Provide the (X, Y) coordinate of the cell's center where the given text is located.  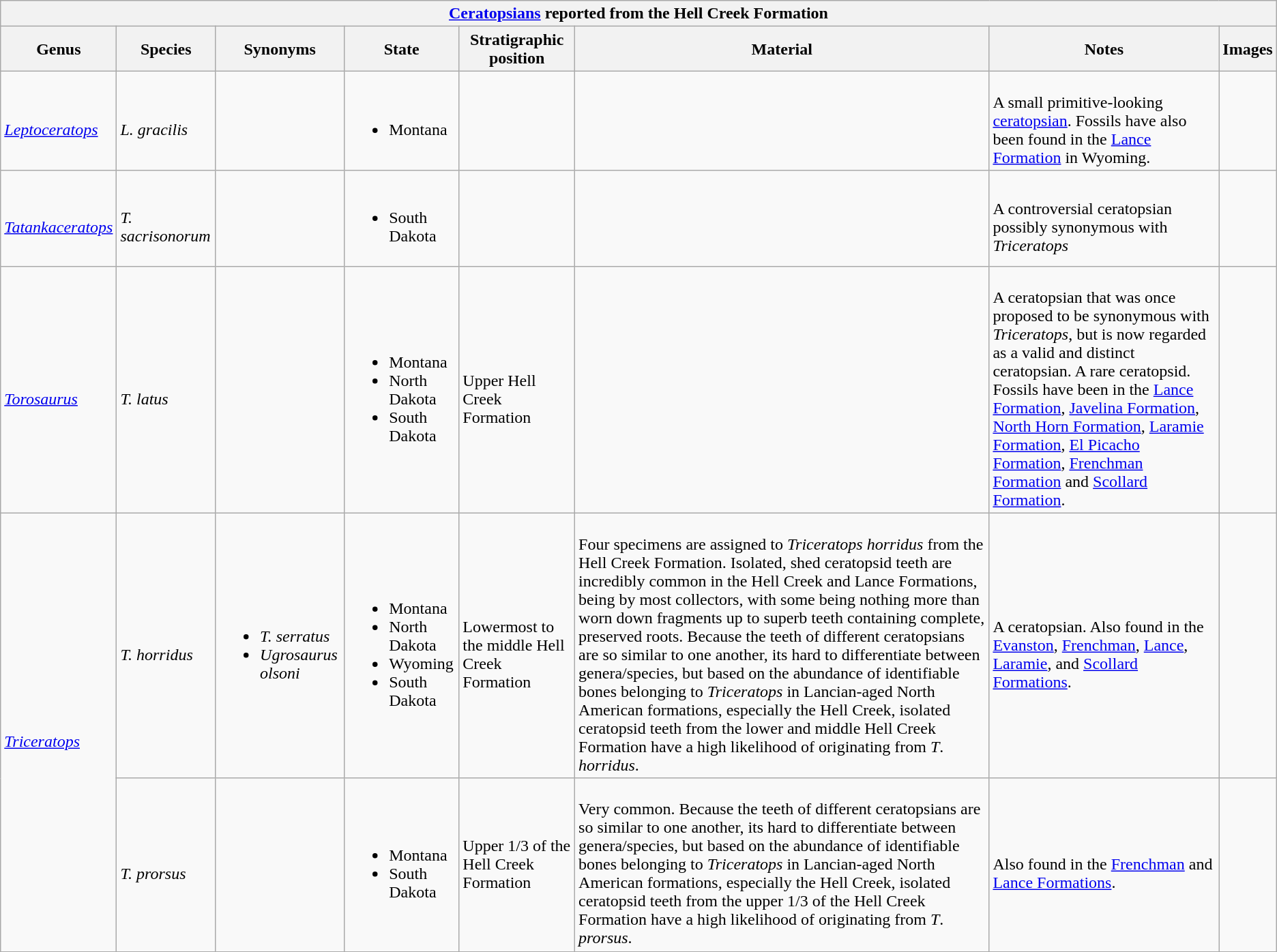
Also found in the Frenchman and Lance Formations. (1104, 865)
T. prorsus (166, 865)
Upper 1/3 of the Hell Creek Formation (517, 865)
T. serratusUgrosaurus olsoni (280, 645)
Lowermost to the middle Hell Creek Formation (517, 645)
A controversial ceratopsian possibly synonymous with Triceratops (1104, 218)
Genus (59, 49)
T. sacrisonorum (166, 218)
Upper Hell Creek Formation (517, 389)
A ceratopsian. Also found in the Evanston, Frenchman, Lance, Laramie, and Scollard Formations. (1104, 645)
Tatankaceratops (59, 218)
MontanaNorth DakotaWyomingSouth Dakota (402, 645)
Triceratops (59, 732)
L. gracilis (166, 121)
Torosaurus (59, 389)
Images (1248, 49)
Material (782, 49)
Synonyms (280, 49)
Ceratopsians reported from the Hell Creek Formation (638, 14)
Notes (1104, 49)
Species (166, 49)
Stratigraphic position (517, 49)
Montana (402, 121)
MontanaSouth Dakota (402, 865)
State (402, 49)
MontanaNorth DakotaSouth Dakota (402, 389)
A small primitive-looking ceratopsian. Fossils have also been found in the Lance Formation in Wyoming. (1104, 121)
Leptoceratops (59, 121)
T. horridus (166, 645)
T. latus (166, 389)
South Dakota (402, 218)
